Extract the [X, Y] coordinate from the center of the cell holding the provided text.  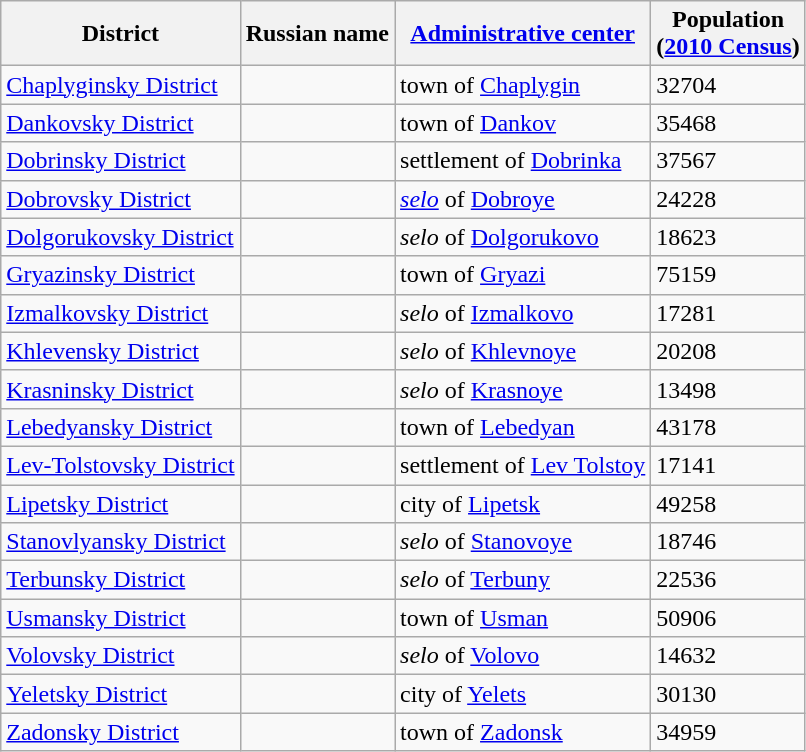
35468 [728, 123]
town of Lebedyan [523, 427]
selo of Dolgorukovo [523, 237]
Dolgorukovsky District [120, 237]
selo of Terbuny [523, 580]
settlement of Lev Tolstoy [523, 465]
selo of Khlevnoye [523, 351]
Chaplyginsky District [120, 85]
14632 [728, 656]
24228 [728, 199]
18623 [728, 237]
selo of Dobroye [523, 199]
Khlevensky District [120, 351]
selo of Izmalkovo [523, 313]
Lev-Tolstovsky District [120, 465]
Population(2010 Census) [728, 34]
30130 [728, 694]
Lebedyansky District [120, 427]
Dobrovsky District [120, 199]
49258 [728, 503]
Izmalkovsky District [120, 313]
50906 [728, 618]
town of Usman [523, 618]
selo of Stanovoye [523, 542]
32704 [728, 85]
75159 [728, 275]
selo of Krasnoye [523, 389]
22536 [728, 580]
Yeletsky District [120, 694]
settlement of Dobrinka [523, 161]
town of Dankov [523, 123]
Dankovsky District [120, 123]
District [120, 34]
Krasninsky District [120, 389]
selo of Volovo [523, 656]
13498 [728, 389]
17281 [728, 313]
city of Yelets [523, 694]
Gryazinsky District [120, 275]
Terbunsky District [120, 580]
17141 [728, 465]
Dobrinsky District [120, 161]
20208 [728, 351]
Lipetsky District [120, 503]
Zadonsky District [120, 732]
Russian name [317, 34]
34959 [728, 732]
18746 [728, 542]
43178 [728, 427]
Stanovlyansky District [120, 542]
city of Lipetsk [523, 503]
Volovsky District [120, 656]
Administrative center [523, 34]
town of Chaplygin [523, 85]
town of Gryazi [523, 275]
town of Zadonsk [523, 732]
Usmansky District [120, 618]
37567 [728, 161]
